For the text-containing cell, return its midpoint in [x, y] coordinate format. 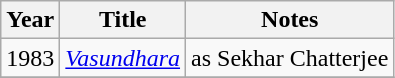
1983 [30, 58]
Vasundhara [123, 58]
Year [30, 20]
Title [123, 20]
as Sekhar Chatterjee [290, 58]
Notes [290, 20]
